Search for the cell housing the specified text and yield its (x, y) center coordinate. 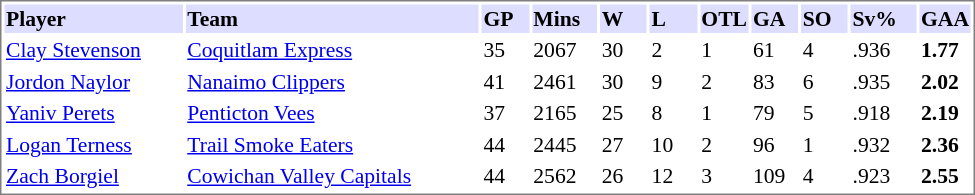
Logan Terness (93, 144)
Trail Smoke Eaters (332, 144)
L (674, 18)
Sv% (884, 18)
61 (774, 50)
SO (824, 18)
9 (674, 82)
109 (774, 176)
12 (674, 176)
2.55 (946, 176)
.918 (884, 113)
Penticton Vees (332, 113)
2165 (565, 113)
2.19 (946, 113)
2461 (565, 82)
.932 (884, 144)
10 (674, 144)
Yaniv Perets (93, 113)
Jordon Naylor (93, 82)
Team (332, 18)
2.36 (946, 144)
35 (506, 50)
Nanaimo Clippers (332, 82)
25 (624, 113)
Clay Stevenson (93, 50)
8 (674, 113)
Player (93, 18)
96 (774, 144)
Coquitlam Express (332, 50)
2.02 (946, 82)
Cowichan Valley Capitals (332, 176)
Zach Borgiel (93, 176)
79 (774, 113)
GAA (946, 18)
.935 (884, 82)
41 (506, 82)
OTL (724, 18)
26 (624, 176)
.936 (884, 50)
1.77 (946, 50)
5 (824, 113)
3 (724, 176)
GA (774, 18)
2445 (565, 144)
27 (624, 144)
.923 (884, 176)
37 (506, 113)
GP (506, 18)
Mins (565, 18)
6 (824, 82)
83 (774, 82)
2067 (565, 50)
W (624, 18)
2562 (565, 176)
